Find where the given text appears and provide that cell's center as [x, y] coordinate. 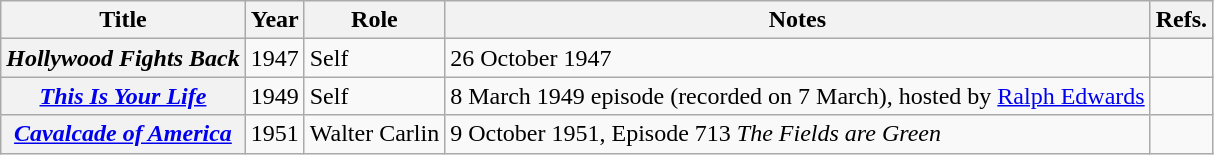
Refs. [1181, 20]
1947 [274, 58]
1949 [274, 96]
8 March 1949 episode (recorded on 7 March), hosted by Ralph Edwards [798, 96]
9 October 1951, Episode 713 The Fields are Green [798, 134]
Notes [798, 20]
This Is Your Life [123, 96]
Year [274, 20]
Title [123, 20]
26 October 1947 [798, 58]
Role [374, 20]
1951 [274, 134]
Hollywood Fights Back [123, 58]
Cavalcade of America [123, 134]
Walter Carlin [374, 134]
